Find where the given text appears and provide that cell's center as (X, Y) coordinate. 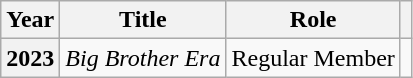
Role (313, 20)
Year (30, 20)
Big Brother Era (143, 58)
2023 (30, 58)
Title (143, 20)
Regular Member (313, 58)
